Search for the cell housing the specified text and yield its [x, y] center coordinate. 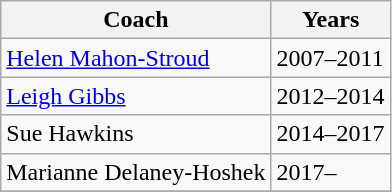
Coach [136, 20]
2007–2011 [330, 58]
Leigh Gibbs [136, 96]
2014–2017 [330, 134]
Marianne Delaney-Hoshek [136, 172]
Sue Hawkins [136, 134]
Years [330, 20]
Helen Mahon-Stroud [136, 58]
2017– [330, 172]
2012–2014 [330, 96]
